Determine the (x, y) coordinate at the center of the cell enclosing the given text.  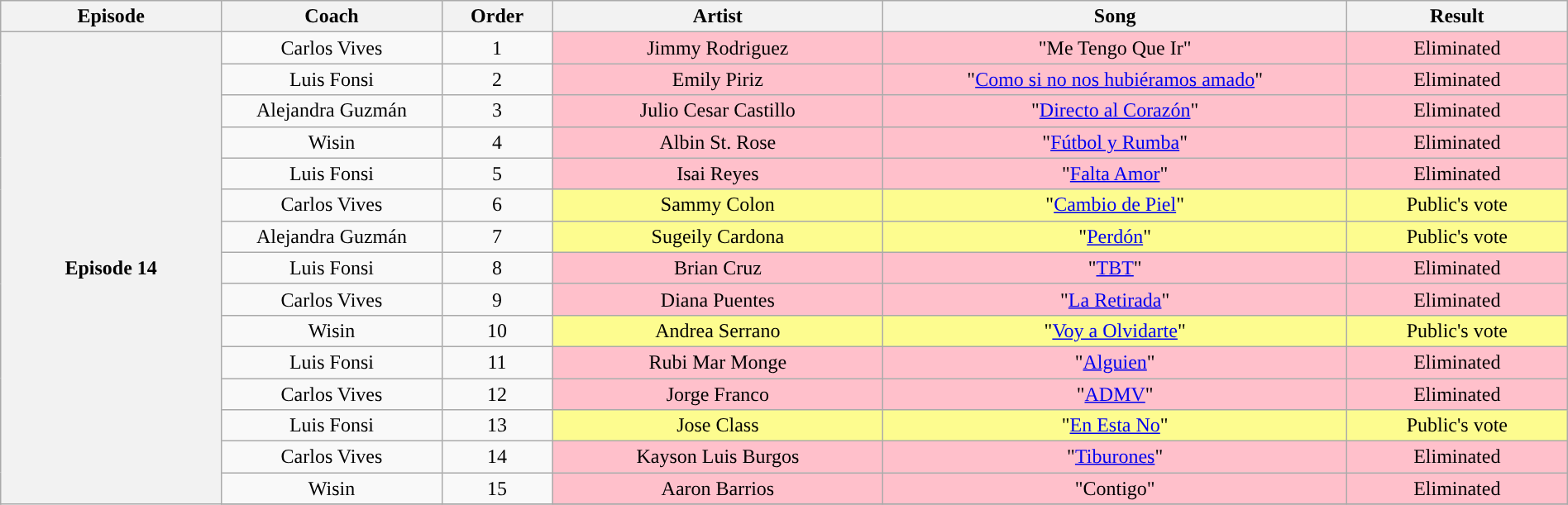
"TBT" (1115, 268)
"En Esta No" (1115, 426)
"Alguien" (1115, 362)
"Directo al Corazón" (1115, 111)
"Como si no nos hubiéramos amado" (1115, 79)
Sammy Colon (718, 205)
Julio Cesar Castillo (718, 111)
8 (496, 268)
Rubi Mar Monge (718, 362)
13 (496, 426)
Jorge Franco (718, 394)
"ADMV" (1115, 394)
"La Retirada" (1115, 299)
Emily Piriz (718, 79)
"Cambio de Piel" (1115, 205)
Song (1115, 17)
5 (496, 174)
11 (496, 362)
Episode (111, 17)
14 (496, 457)
12 (496, 394)
Andrea Serrano (718, 331)
3 (496, 111)
15 (496, 488)
"Me Tengo Que Ir" (1115, 48)
Jose Class (718, 426)
1 (496, 48)
Kayson Luis Burgos (718, 457)
Result (1457, 17)
"Contigo" (1115, 488)
"Fútbol y Rumba" (1115, 142)
4 (496, 142)
Coach (332, 17)
Isai Reyes (718, 174)
Brian Cruz (718, 268)
"Voy a Olvidarte" (1115, 331)
Episode 14 (111, 268)
Jimmy Rodriguez (718, 48)
Albin St. Rose (718, 142)
"Perdón" (1115, 236)
Artist (718, 17)
Aaron Barrios (718, 488)
"Tiburones" (1115, 457)
Order (496, 17)
Sugeily Cardona (718, 236)
7 (496, 236)
Diana Puentes (718, 299)
9 (496, 299)
"Falta Amor" (1115, 174)
6 (496, 205)
10 (496, 331)
2 (496, 79)
